Return (x, y) of the center of cell containing provided text 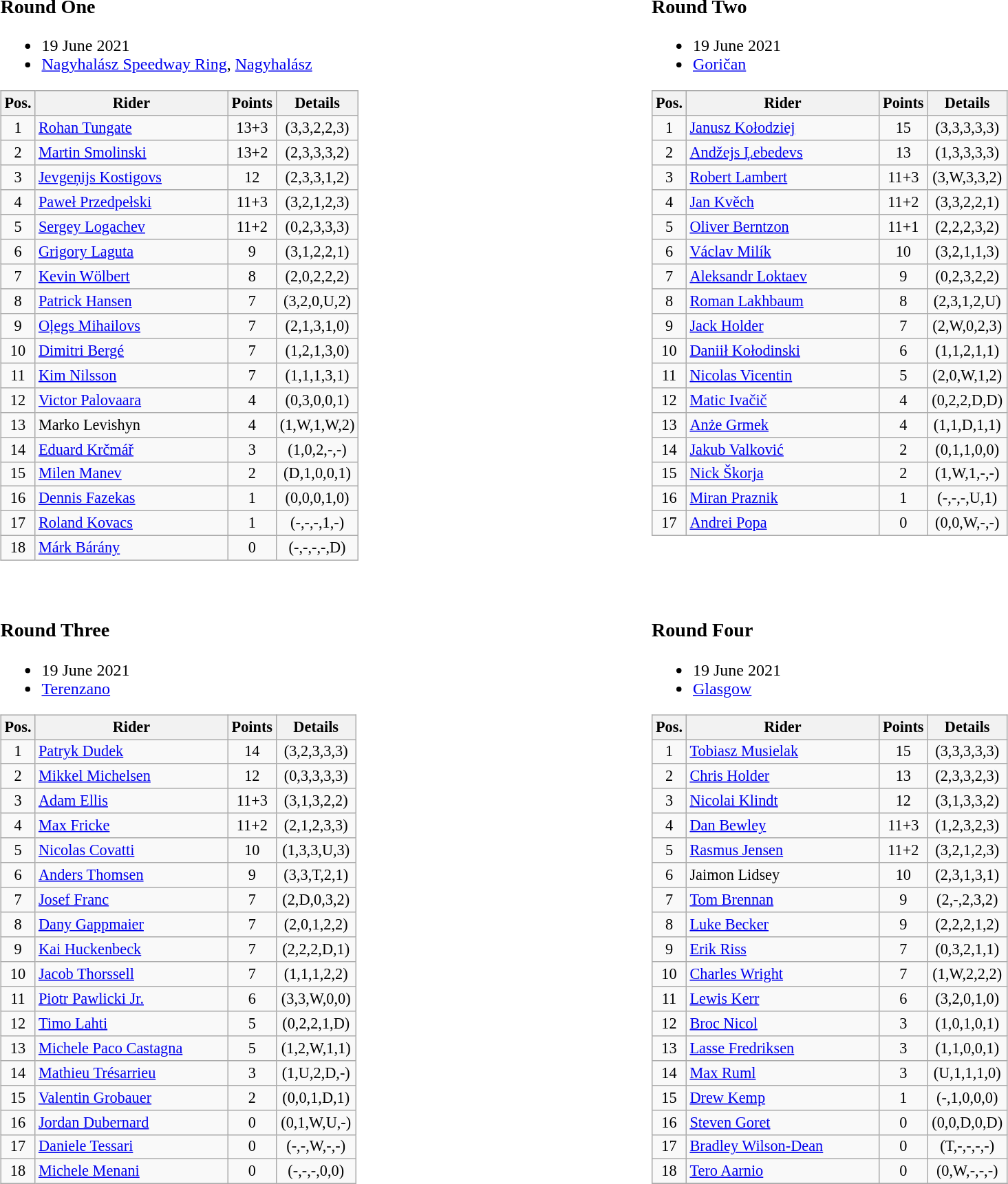
Grigory Laguta (131, 252)
Victor Palovaara (131, 400)
(2,2,2,3,2) (967, 227)
(U,1,1,1,0) (967, 1073)
Luke Becker (782, 925)
(0,0,W,-,-) (967, 524)
Tom Brennan (782, 900)
Marko Levishyn (131, 424)
(D,1,0,0,1) (318, 474)
Josef Franc (131, 900)
Dan Bewley (782, 826)
Rohan Tungate (131, 128)
Matic Ivačič (782, 400)
Tobiasz Musielak (782, 751)
(3,2,0,U,2) (318, 301)
(2,2,2,D,1) (317, 949)
Piotr Pawlicki Jr. (131, 999)
Martin Smolinski (131, 153)
Mikkel Michelsen (131, 776)
(2,0,1,2,2) (317, 925)
Nick Škorja (782, 474)
(-,-,-,1,-) (318, 524)
(2,0,W,1,2) (967, 375)
Michele Menani (131, 1172)
(2,0,2,2,2) (318, 277)
(1,0,2,-,-) (318, 449)
Jakub Valković (782, 449)
Václav Milík (782, 252)
Dany Gappmaier (131, 925)
Drew Kemp (782, 1097)
(2,2,2,1,2) (967, 925)
(2,1,3,1,0) (318, 326)
Andžejs Ļebedevs (782, 153)
Adam Ellis (131, 801)
(-,-,-,-,D) (318, 548)
(0,3,2,1,1) (967, 949)
(3,2,3,3,3) (317, 751)
(1,1,2,1,1) (967, 350)
(0,1,1,0,0) (967, 449)
Jordan Dubernard (131, 1122)
Anże Grmek (782, 424)
Andrei Popa (782, 524)
Valentin Grobauer (131, 1097)
Nicolas Vicentin (782, 375)
(0,3,0,0,1) (318, 400)
Dimitri Bergé (131, 350)
Paweł Przedpełski (131, 202)
(-,-,-,U,1) (967, 499)
Daniił Kołodinski (782, 350)
Kim Nilsson (131, 375)
(1,3,3,U,3) (317, 850)
(1,1,1,3,1) (318, 375)
Oliver Berntzon (782, 227)
Tero Aarnio (782, 1172)
(1,3,3,3,3) (967, 153)
(1,1,D,1,1) (967, 424)
(0,1,W,U,-) (317, 1122)
(3,3,W,0,0) (317, 999)
Erik Riss (782, 949)
Márk Bárány (131, 548)
(2,3,3,1,2) (318, 177)
Max Fricke (131, 826)
Max Ruml (782, 1073)
(0,0,0,1,0) (318, 499)
Lewis Kerr (782, 999)
(0,3,3,3,3) (317, 776)
(2,3,3,3,2) (318, 153)
Charles Wright (782, 974)
Daniele Tessari (131, 1147)
Miran Praznik (782, 499)
Kevin Wölbert (131, 277)
Broc Nicol (782, 1023)
Robert Lambert (782, 177)
Chris Holder (782, 776)
Roman Lakhbaum (782, 301)
(3,3,2,2,3) (318, 128)
(-,-,-,0,0) (317, 1172)
(1,U,2,D,-) (317, 1073)
(0,0,1,D,1) (317, 1097)
(3,1,3,3,2) (967, 801)
(3,1,3,2,2) (317, 801)
Timo Lahti (131, 1023)
Jevgeņijs Kostigovs (131, 177)
(1,1,0,0,1) (967, 1048)
Dennis Fazekas (131, 499)
Sergey Logachev (131, 227)
(3,3,2,2,1) (967, 202)
(1,W,2,2,2) (967, 974)
(0,W,-,-,-) (967, 1172)
Oļegs Mihailovs (131, 326)
Milen Manev (131, 474)
Janusz Kołodziej (782, 128)
(2,3,3,2,3) (967, 776)
(1,W,1,W,2) (318, 424)
Jacob Thorssell (131, 974)
(1,2,W,1,1) (317, 1048)
Kai Huckenbeck (131, 949)
(2,W,0,2,3) (967, 326)
11+1 (903, 227)
Lasse Fredriksen (782, 1048)
Rasmus Jensen (782, 850)
(0,2,2,1,D) (317, 1023)
Eduard Krčmář (131, 449)
(3,3,T,2,1) (317, 875)
(0,2,2,D,D) (967, 400)
(-,1,0,0,0) (967, 1097)
Jaimon Lidsey (782, 875)
(0,2,3,3,3) (318, 227)
Anders Thomsen (131, 875)
13+2 (252, 153)
Jan Kvěch (782, 202)
(2,D,0,3,2) (317, 900)
Patrick Hansen (131, 301)
Nicolas Covatti (131, 850)
Patryk Dudek (131, 751)
(3,W,3,3,2) (967, 177)
(1,1,1,2,2) (317, 974)
(0,0,D,0,D) (967, 1122)
Roland Kovacs (131, 524)
(2,-,2,3,2) (967, 900)
13+3 (252, 128)
(0,2,3,2,2) (967, 277)
(T,-,-,-,-) (967, 1147)
(3,2,0,1,0) (967, 999)
(3,1,2,2,1) (318, 252)
(1,2,3,2,3) (967, 826)
(-,-,W,-,-) (317, 1147)
Michele Paco Castagna (131, 1048)
Aleksandr Loktaev (782, 277)
(2,1,2,3,3) (317, 826)
Mathieu Trésarrieu (131, 1073)
(2,3,1,2,U) (967, 301)
Jack Holder (782, 326)
(1,2,1,3,0) (318, 350)
(1,0,1,0,1) (967, 1023)
Steven Goret (782, 1122)
Nicolai Klindt (782, 801)
(3,2,1,1,3) (967, 252)
(2,3,1,3,1) (967, 875)
Bradley Wilson-Dean (782, 1147)
(1,W,1,-,-) (967, 474)
